Detect which cell encompasses the target text, then output its (X, Y) center coordinate. 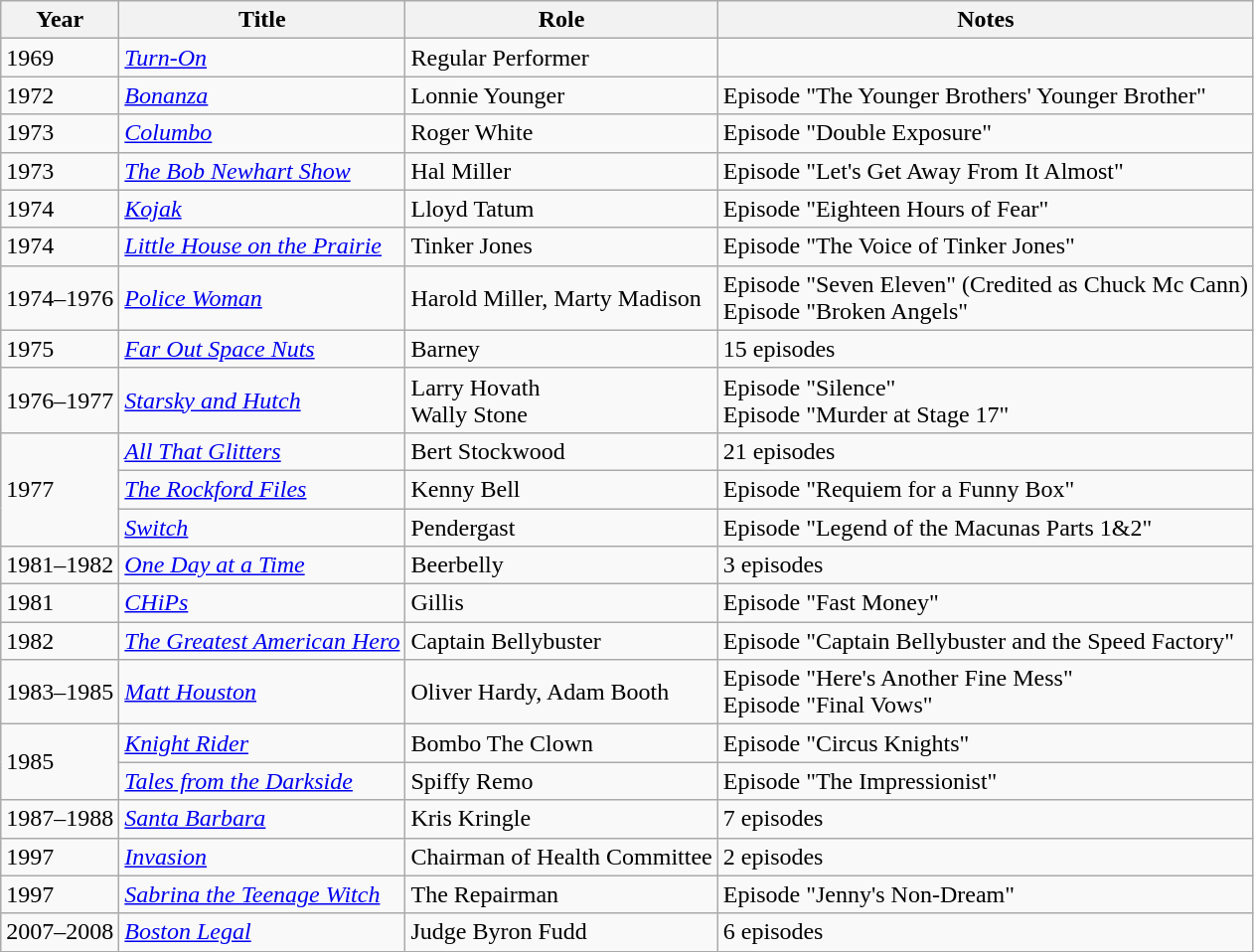
Barney (561, 349)
Police Woman (262, 298)
1981–1982 (60, 565)
2007–2008 (60, 932)
1981 (60, 603)
1975 (60, 349)
Bombo The Clown (561, 743)
Notes (986, 20)
One Day at a Time (262, 565)
Far Out Space Nuts (262, 349)
The Greatest American Hero (262, 641)
Hal Miller (561, 171)
Columbo (262, 133)
Captain Bellybuster (561, 641)
All That Glitters (262, 451)
Larry HovathWally Stone (561, 399)
Harold Miller, Marty Madison (561, 298)
1974–1976 (60, 298)
1987–1988 (60, 819)
Lonnie Younger (561, 95)
1976–1977 (60, 399)
15 episodes (986, 349)
Episode "Requiem for a Funny Box" (986, 489)
Oliver Hardy, Adam Booth (561, 692)
Beerbelly (561, 565)
Episode "The Younger Brothers' Younger Brother" (986, 95)
Sabrina the Teenage Witch (262, 894)
Tinker Jones (561, 246)
2 episodes (986, 857)
Bert Stockwood (561, 451)
Title (262, 20)
1969 (60, 58)
The Bob Newhart Show (262, 171)
Chairman of Health Committee (561, 857)
7 episodes (986, 819)
1972 (60, 95)
Regular Performer (561, 58)
Episode "Double Exposure" (986, 133)
Episode "Captain Bellybuster and the Speed Factory" (986, 641)
Year (60, 20)
Invasion (262, 857)
3 episodes (986, 565)
Boston Legal (262, 932)
Episode "Let's Get Away From It Almost" (986, 171)
Tales from the Darkside (262, 781)
Episode "Fast Money" (986, 603)
Santa Barbara (262, 819)
Kenny Bell (561, 489)
1983–1985 (60, 692)
Kojak (262, 209)
Episode "Silence"Episode "Murder at Stage 17" (986, 399)
Judge Byron Fudd (561, 932)
Role (561, 20)
1982 (60, 641)
Episode "The Voice of Tinker Jones" (986, 246)
Starsky and Hutch (262, 399)
Knight Rider (262, 743)
Episode "Here's Another Fine Mess"Episode "Final Vows" (986, 692)
CHiPs (262, 603)
Roger White (561, 133)
Episode "Jenny's Non-Dream" (986, 894)
Gillis (561, 603)
Episode "Eighteen Hours of Fear" (986, 209)
Lloyd Tatum (561, 209)
Little House on the Prairie (262, 246)
1985 (60, 762)
The Repairman (561, 894)
Pendergast (561, 528)
Turn-On (262, 58)
1977 (60, 489)
Episode "Legend of the Macunas Parts 1&2" (986, 528)
21 episodes (986, 451)
Switch (262, 528)
Episode "The Impressionist" (986, 781)
Episode "Seven Eleven" (Credited as Chuck Mc Cann)Episode "Broken Angels" (986, 298)
Episode "Circus Knights" (986, 743)
6 episodes (986, 932)
Kris Kringle (561, 819)
Bonanza (262, 95)
Matt Houston (262, 692)
The Rockford Files (262, 489)
Spiffy Remo (561, 781)
